Return the (x, y) coordinate for the center point of the cell that contains the specified text.  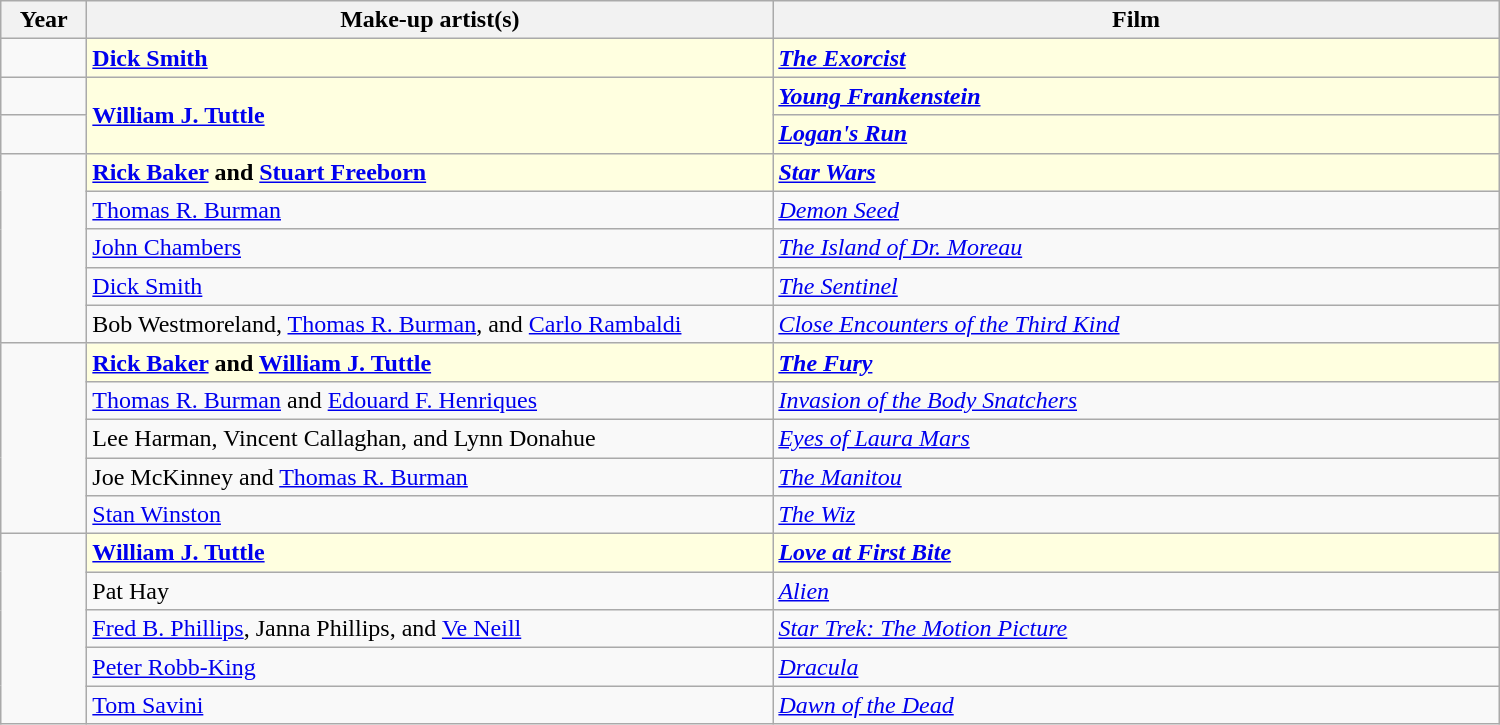
The Fury (1136, 362)
Pat Hay (430, 591)
The Manitou (1136, 477)
Stan Winston (430, 515)
Thomas R. Burman (430, 210)
Logan's Run (1136, 134)
Make-up artist(s) (430, 20)
The Island of Dr. Moreau (1136, 248)
Bob Westmoreland, Thomas R. Burman, and Carlo Rambaldi (430, 324)
Invasion of the Body Snatchers (1136, 400)
Lee Harman, Vincent Callaghan, and Lynn Donahue (430, 438)
Star Wars (1136, 172)
Eyes of Laura Mars (1136, 438)
Year (44, 20)
Young Frankenstein (1136, 96)
The Exorcist (1136, 58)
Demon Seed (1136, 210)
Rick Baker and William J. Tuttle (430, 362)
Dracula (1136, 667)
The Sentinel (1136, 286)
Fred B. Phillips, Janna Phillips, and Ve Neill (430, 629)
Alien (1136, 591)
Thomas R. Burman and Edouard F. Henriques (430, 400)
Dawn of the Dead (1136, 705)
Close Encounters of the Third Kind (1136, 324)
John Chambers (430, 248)
Joe McKinney and Thomas R. Burman (430, 477)
Rick Baker and Stuart Freeborn (430, 172)
Peter Robb-King (430, 667)
Tom Savini (430, 705)
Star Trek: The Motion Picture (1136, 629)
Love at First Bite (1136, 553)
The Wiz (1136, 515)
Film (1136, 20)
